Return (X, Y) of the center of cell containing provided text 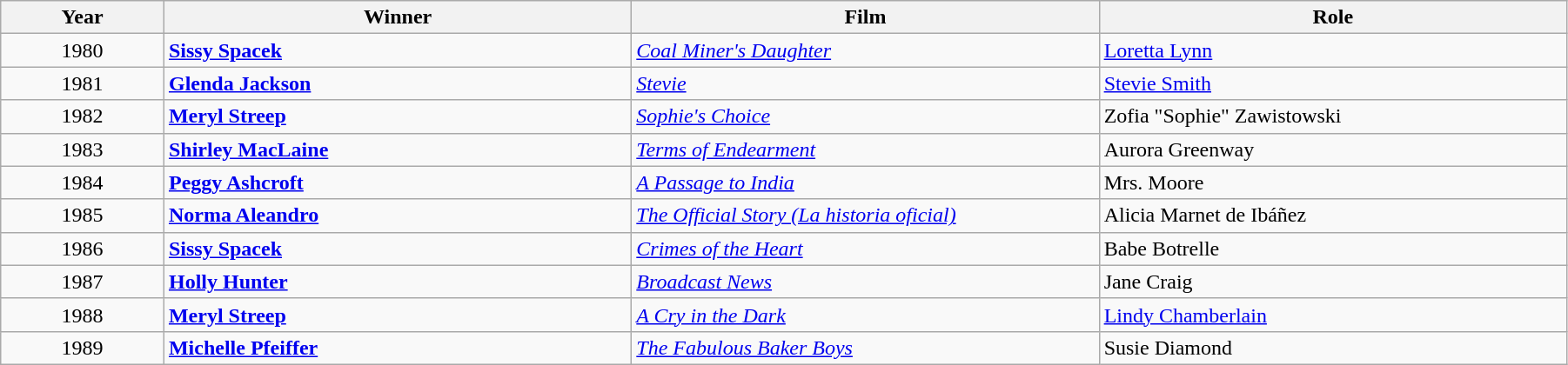
Norma Aleandro (397, 216)
1980 (83, 50)
Stevie (865, 83)
Coal Miner's Daughter (865, 50)
Stevie Smith (1333, 83)
Crimes of the Heart (865, 249)
Broadcast News (865, 282)
1985 (83, 216)
1983 (83, 149)
1987 (83, 282)
Holly Hunter (397, 282)
1984 (83, 182)
Susie Diamond (1333, 348)
Jane Craig (1333, 282)
The Official Story (La historia oficial) (865, 216)
Year (83, 17)
Lindy Chamberlain (1333, 315)
Loretta Lynn (1333, 50)
Aurora Greenway (1333, 149)
Role (1333, 17)
Babe Botrelle (1333, 249)
1982 (83, 116)
Shirley MacLaine (397, 149)
The Fabulous Baker Boys (865, 348)
1981 (83, 83)
A Passage to India (865, 182)
Zofia "Sophie" Zawistowski (1333, 116)
1986 (83, 249)
Terms of Endearment (865, 149)
1988 (83, 315)
1989 (83, 348)
Michelle Pfeiffer (397, 348)
Glenda Jackson (397, 83)
Film (865, 17)
A Cry in the Dark (865, 315)
Peggy Ashcroft (397, 182)
Mrs. Moore (1333, 182)
Winner (397, 17)
Alicia Marnet de Ibáñez (1333, 216)
Sophie's Choice (865, 116)
